Scan for the cell matching the given text and deliver its (X, Y) coordinate at center. 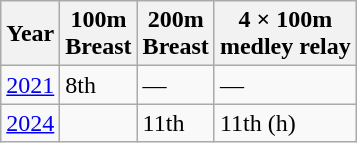
11th (h) (285, 123)
200mBreast (176, 34)
11th (176, 123)
2024 (30, 123)
4 × 100mmedley relay (285, 34)
Year (30, 34)
8th (98, 85)
100mBreast (98, 34)
2021 (30, 85)
